Locate the cell with the specified text and output its [x, y] center coordinate. 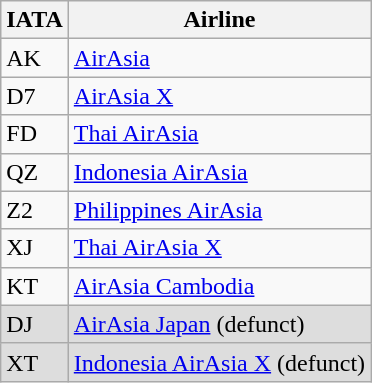
FD [35, 134]
AirAsia Cambodia [219, 286]
AK [35, 58]
Airline [219, 20]
Z2 [35, 210]
AirAsia Japan (defunct) [219, 324]
Thai AirAsia X [219, 248]
AirAsia X [219, 96]
Thai AirAsia [219, 134]
XT [35, 362]
Philippines AirAsia [219, 210]
IATA [35, 20]
Indonesia AirAsia [219, 172]
Indonesia AirAsia X (defunct) [219, 362]
XJ [35, 248]
QZ [35, 172]
DJ [35, 324]
KT [35, 286]
D7 [35, 96]
AirAsia [219, 58]
